Extract the [x, y] coordinate from the center of the cell holding the provided text.  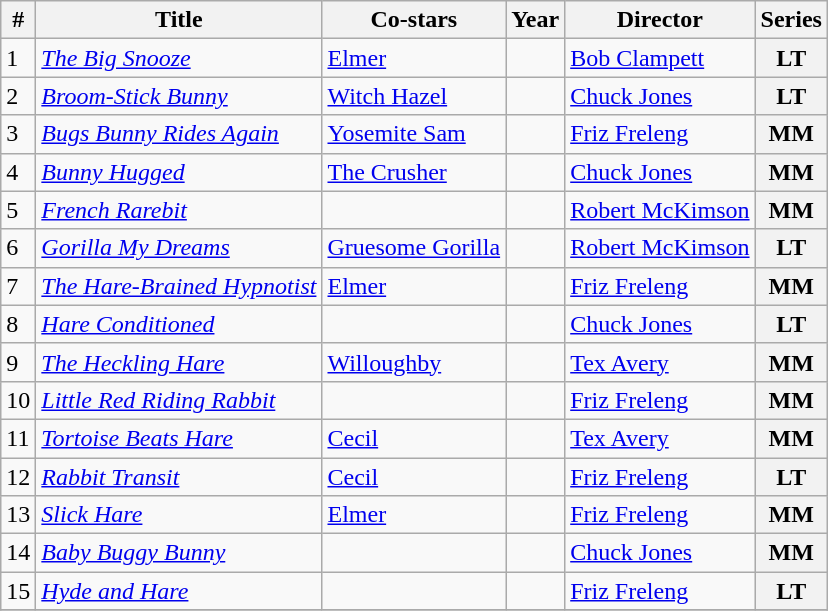
Bob Clampett [660, 58]
3 [18, 134]
10 [18, 400]
The Big Snooze [179, 58]
Little Red Riding Rabbit [179, 400]
The Heckling Hare [179, 362]
Witch Hazel [414, 96]
Title [179, 20]
2 [18, 96]
8 [18, 324]
The Crusher [414, 172]
6 [18, 248]
Year [536, 20]
Hare Conditioned [179, 324]
Series [791, 20]
14 [18, 553]
The Hare-Brained Hypnotist [179, 286]
Broom-Stick Bunny [179, 96]
Bugs Bunny Rides Again [179, 134]
1 [18, 58]
Gorilla My Dreams [179, 248]
Director [660, 20]
15 [18, 591]
Tortoise Beats Hare [179, 438]
Slick Hare [179, 515]
Rabbit Transit [179, 477]
Willoughby [414, 362]
Baby Buggy Bunny [179, 553]
11 [18, 438]
7 [18, 286]
Co-stars [414, 20]
Hyde and Hare [179, 591]
Yosemite Sam [414, 134]
5 [18, 210]
Gruesome Gorilla [414, 248]
9 [18, 362]
12 [18, 477]
Bunny Hugged [179, 172]
4 [18, 172]
# [18, 20]
13 [18, 515]
French Rarebit [179, 210]
